For the text-containing cell, return its midpoint in (x, y) coordinate format. 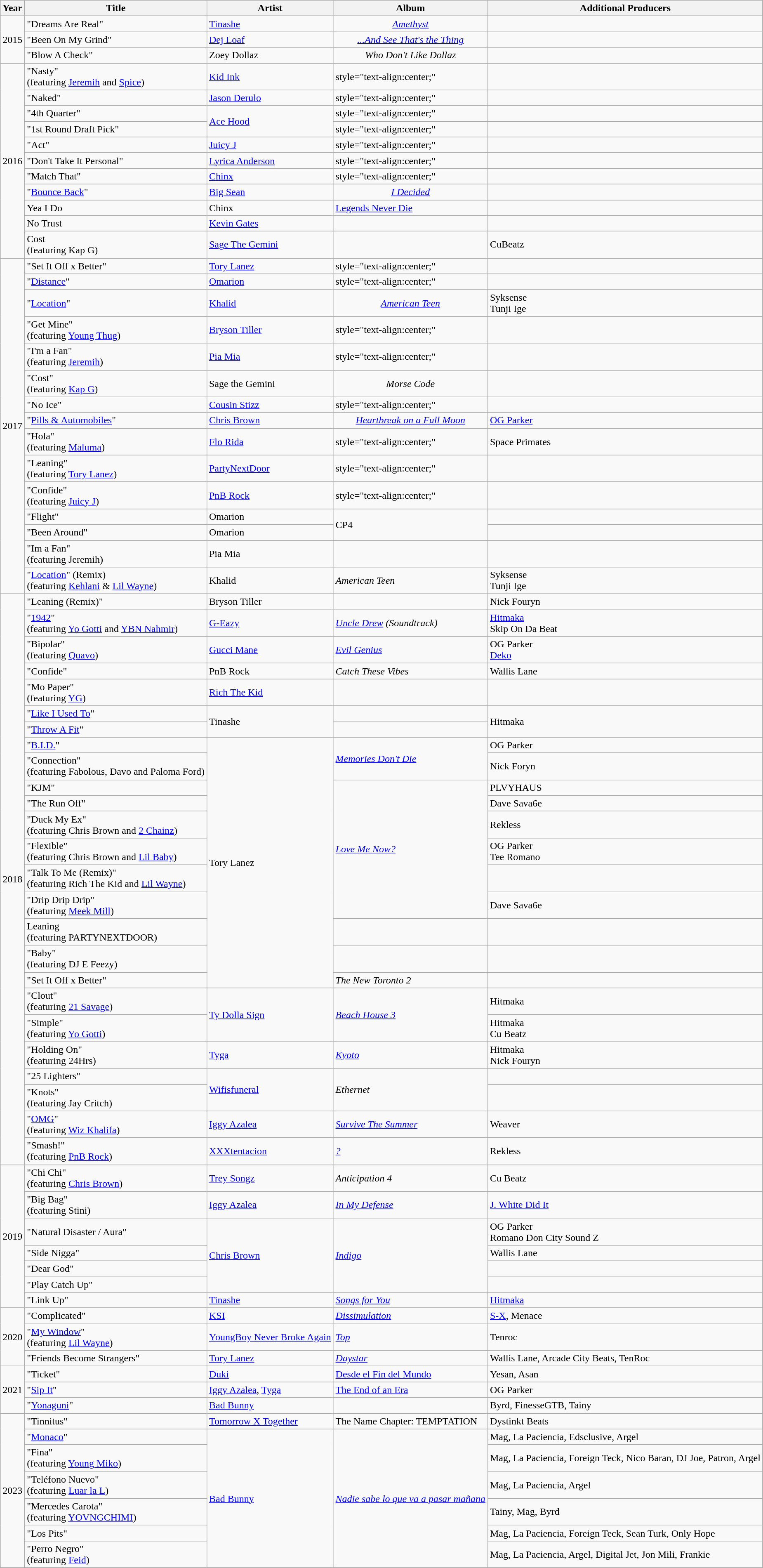
The New Toronto 2 (410, 980)
Tyga (270, 1055)
"Like I Used To" (116, 714)
"Sip It" (116, 1390)
"Dreams Are Real" (116, 24)
"Duck My Ex"(featuring Chris Brown and 2 Chainz) (116, 824)
Daystar (410, 1358)
Flo Rida (270, 441)
"Link Up" (116, 1300)
2020 (12, 1337)
"The Run Off" (116, 803)
"Dear God" (116, 1269)
"Act" (116, 145)
OG ParkerRomano Don City Sound Z (625, 1232)
Ace Hood (270, 121)
Ty Dolla Sign (270, 1015)
Desde el Fin del Mundo (410, 1374)
Cu Beatz (625, 1178)
2019 (12, 1236)
HitmakaSkip On Da Beat (625, 623)
"Ticket" (116, 1374)
Yea I Do (116, 207)
...And See That's the Thing (410, 40)
Iggy Azalea, Tyga (270, 1390)
"Naked" (116, 98)
Nick Foryn (625, 766)
Who Don't Like Dollaz (410, 55)
"Confide" (116, 671)
Songs for You (410, 1300)
"Cost"(featuring Kap G) (116, 384)
Mag, La Paciencia, Edsclusive, Argel (625, 1437)
"Knots"(featuring Jay Critch) (116, 1097)
"Been On My Grind" (116, 40)
Sage The Gemini (270, 245)
Sage the Gemini (270, 384)
G-Eazy (270, 623)
Love Me Now? (410, 849)
"Monaco" (116, 1437)
"1st Round Draft Pick" (116, 129)
"Chi Chi"(featuring Chris Brown) (116, 1178)
"Connection"(featuring Fabolous, Davo and Paloma Ford) (116, 766)
Survive The Summer (410, 1125)
Gucci Mane (270, 650)
Year (12, 8)
S-X, Menace (625, 1316)
Legends Never Die (410, 207)
"Mo Paper"(featuring YG) (116, 692)
Memories Don't Die (410, 758)
"OMG"(featuring Wiz Khalifa) (116, 1125)
Title (116, 8)
"Talk To Me (Remix)"(featuring Rich The Kid and Lil Wayne) (116, 878)
"Mercedes Carota"(featuring YOVNGCHIMI) (116, 1511)
"Im a Fan"(featuring Jeremih) (116, 554)
"25 Lighters" (116, 1076)
Heartbreak on a Full Moon (410, 420)
Top (410, 1337)
"Flight" (116, 516)
"Nasty"(featuring Jeremih and Spice) (116, 77)
"Bounce Back" (116, 192)
XXXtentacion (270, 1151)
Nadie sabe lo que va a pasar mañana (410, 1498)
Rich The Kid (270, 692)
Juicy J (270, 145)
Kevin Gates (270, 224)
"Baby"(featuring DJ E Feezy) (116, 959)
"Side Nigga" (116, 1253)
"Los Pits" (116, 1533)
"KJM" (116, 788)
"Don't Take It Personal" (116, 160)
Tomorrow X Together (270, 1421)
Tainy, Mag, Byrd (625, 1511)
Additional Producers (625, 8)
PLVYHAUS (625, 788)
Beach House 3 (410, 1015)
Byrd, FinesseGTB, Tainy (625, 1405)
? (410, 1151)
CP4 (410, 524)
I Decided (410, 192)
Big Sean (270, 192)
"B.I.D." (116, 745)
Kid Ink (270, 77)
Uncle Drew (Soundtrack) (410, 623)
"Flexible"(featuring Chris Brown and Lil Baby) (116, 851)
"Throw A Fit" (116, 729)
"Been Around" (116, 532)
Mag, La Paciencia, Foreign Teck, Nico Baran, DJ Joe, Patron, Argel (625, 1458)
Nick Fouryn (625, 602)
Leaning(featuring PARTYNEXTDOOR) (116, 932)
"I'm a Fan"(featuring Jeremih) (116, 356)
HitmakaNick Fouryn (625, 1055)
The Name Chapter: TEMPTATION (410, 1421)
"Blow A Check" (116, 55)
"Pills & Automobiles" (116, 420)
"Big Bag"(featuring Stini) (116, 1205)
"Yonaguni" (116, 1405)
Tenroc (625, 1337)
Cousin Stizz (270, 405)
Ethernet (410, 1090)
2021 (12, 1390)
Mag, La Paciencia, Argel, Digital Jet, Jon Mili, Frankie (625, 1554)
In My Defense (410, 1205)
"Location" (Remix)(featuring Kehlani & Lil Wayne) (116, 581)
"Leaning"(featuring Tory Lanez) (116, 469)
CuBeatz (625, 245)
No Trust (116, 224)
"Perro Negro"(featuring Feid) (116, 1554)
"Hola"(featuring Maluma) (116, 441)
OG ParkerDeko (625, 650)
Wallis Lane, Arcade City Beats, TenRoc (625, 1358)
2017 (12, 426)
"Natural Disaster / Aura" (116, 1232)
Lyrica Anderson (270, 160)
Duki (270, 1374)
"Match That" (116, 176)
"My Window"(featuring Lil Wayne) (116, 1337)
Jason Derulo (270, 98)
"Tinnitus" (116, 1421)
"Distance" (116, 282)
"Bipolar"(featuring Quavo) (116, 650)
"4th Quarter" (116, 113)
"Fina"(featuring Young Miko) (116, 1458)
2015 (12, 40)
Cost(featuring Kap G) (116, 245)
J. White Did It (625, 1205)
PartyNextDoor (270, 469)
Weaver (625, 1125)
"Smash!"(featuring PnB Rock) (116, 1151)
Kyoto (410, 1055)
Artist (270, 8)
"Confide"(featuring Juicy J) (116, 495)
"Complicated" (116, 1316)
OG ParkerTee Romano (625, 851)
Morse Code (410, 384)
YoungBoy Never Broke Again (270, 1337)
"Location" (116, 303)
Catch These Vibes (410, 671)
Yesan, Asan (625, 1374)
Zoey Dollaz (270, 55)
Mag, La Paciencia, Foreign Teck, Sean Turk, Only Hope (625, 1533)
Evil Genius (410, 650)
Amethyst (410, 24)
"1942"(featuring Yo Gotti and YBN Nahmir) (116, 623)
The End of an Era (410, 1390)
2018 (12, 879)
Dissimulation (410, 1316)
"Friends Become Strangers" (116, 1358)
Space Primates (625, 441)
"Holding On"(featuring 24Hrs) (116, 1055)
2023 (12, 1490)
Album (410, 8)
HitmakaCu Beatz (625, 1028)
"Leaning (Remix)" (116, 602)
Anticipation 4 (410, 1178)
Dystinkt Beats (625, 1421)
KSI (270, 1316)
"Simple"(featuring Yo Gotti) (116, 1028)
Trey Songz (270, 1178)
Wifisfuneral (270, 1090)
"Drip Drip Drip"(featuring Meek Mill) (116, 905)
Indigo (410, 1255)
2016 (12, 161)
Dej Loaf (270, 40)
"Teléfono Nuevo"(featuring Luar la L) (116, 1485)
"Get Mine"(featuring Young Thug) (116, 330)
Mag, La Paciencia, Argel (625, 1485)
"No Ice" (116, 405)
"Clout"(featuring 21 Savage) (116, 1002)
"Play Catch Up" (116, 1284)
